Search for the cell housing the specified text and yield its [X, Y] center coordinate. 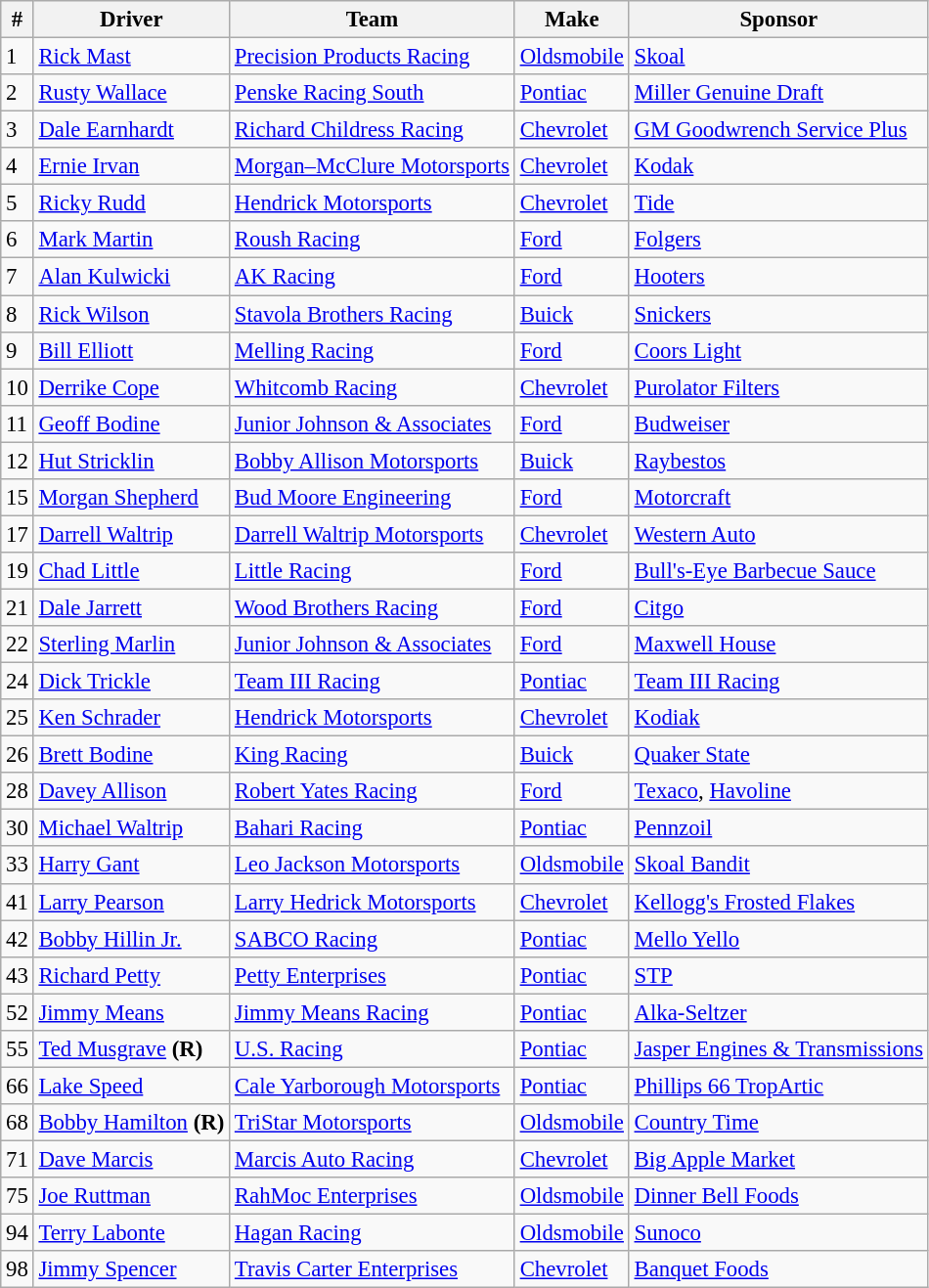
Mark Martin [131, 240]
42 [18, 939]
Jasper Engines & Transmissions [778, 1049]
Folgers [778, 240]
Penske Racing South [373, 93]
Make [571, 20]
Richard Petty [131, 975]
25 [18, 718]
Hut Stricklin [131, 461]
Purolator Filters [778, 387]
Coors Light [778, 350]
Morgan–McClure Motorsports [373, 166]
Larry Hedrick Motorsports [373, 902]
1 [18, 57]
Snickers [778, 314]
Petty Enterprises [373, 975]
7 [18, 277]
10 [18, 387]
Kodiak [778, 718]
19 [18, 571]
Cale Yarborough Motorsports [373, 1086]
Bobby Allison Motorsports [373, 461]
Banquet Foods [778, 1269]
Precision Products Racing [373, 57]
98 [18, 1269]
Wood Brothers Racing [373, 607]
30 [18, 828]
SABCO Racing [373, 939]
Jimmy Spencer [131, 1269]
GM Goodwrench Service Plus [778, 130]
Rick Wilson [131, 314]
Derrike Cope [131, 387]
Motorcraft [778, 498]
71 [18, 1159]
Dave Marcis [131, 1159]
Hagan Racing [373, 1233]
15 [18, 498]
Michael Waltrip [131, 828]
52 [18, 1012]
Budweiser [778, 423]
Tide [778, 203]
Country Time [778, 1123]
Stavola Brothers Racing [373, 314]
Brett Bodine [131, 755]
Darrell Waltrip Motorsports [373, 534]
Bull's-Eye Barbecue Sauce [778, 571]
# [18, 20]
12 [18, 461]
Ricky Rudd [131, 203]
TriStar Motorsports [373, 1123]
75 [18, 1196]
AK Racing [373, 277]
Larry Pearson [131, 902]
68 [18, 1123]
Dale Earnhardt [131, 130]
6 [18, 240]
U.S. Racing [373, 1049]
Leo Jackson Motorsports [373, 866]
Darrell Waltrip [131, 534]
Rick Mast [131, 57]
Dale Jarrett [131, 607]
Joe Ruttman [131, 1196]
Big Apple Market [778, 1159]
Maxwell House [778, 644]
Bobby Hillin Jr. [131, 939]
Melling Racing [373, 350]
Lake Speed [131, 1086]
Marcis Auto Racing [373, 1159]
Robert Yates Racing [373, 791]
Phillips 66 TropArtic [778, 1086]
Chad Little [131, 571]
94 [18, 1233]
Skoal Bandit [778, 866]
Sponsor [778, 20]
21 [18, 607]
66 [18, 1086]
55 [18, 1049]
Bill Elliott [131, 350]
Bud Moore Engineering [373, 498]
Bahari Racing [373, 828]
Whitcomb Racing [373, 387]
Pennzoil [778, 828]
Morgan Shepherd [131, 498]
Sunoco [778, 1233]
43 [18, 975]
Jimmy Means [131, 1012]
Driver [131, 20]
Team [373, 20]
4 [18, 166]
Miller Genuine Draft [778, 93]
Texaco, Havoline [778, 791]
Dick Trickle [131, 682]
28 [18, 791]
9 [18, 350]
RahMoc Enterprises [373, 1196]
Richard Childress Racing [373, 130]
STP [778, 975]
Raybestos [778, 461]
Ken Schrader [131, 718]
5 [18, 203]
Alka-Seltzer [778, 1012]
Ted Musgrave (R) [131, 1049]
Dinner Bell Foods [778, 1196]
8 [18, 314]
Hooters [778, 277]
Bobby Hamilton (R) [131, 1123]
Roush Racing [373, 240]
17 [18, 534]
Skoal [778, 57]
41 [18, 902]
Sterling Marlin [131, 644]
Davey Allison [131, 791]
Travis Carter Enterprises [373, 1269]
Quaker State [778, 755]
Geoff Bodine [131, 423]
Jimmy Means Racing [373, 1012]
11 [18, 423]
Alan Kulwicki [131, 277]
Rusty Wallace [131, 93]
Terry Labonte [131, 1233]
Ernie Irvan [131, 166]
3 [18, 130]
2 [18, 93]
Citgo [778, 607]
Little Racing [373, 571]
26 [18, 755]
24 [18, 682]
22 [18, 644]
Kellogg's Frosted Flakes [778, 902]
Harry Gant [131, 866]
King Racing [373, 755]
Mello Yello [778, 939]
33 [18, 866]
Western Auto [778, 534]
Kodak [778, 166]
